Determine the (x, y) coordinate at the center of the cell enclosing the given text.  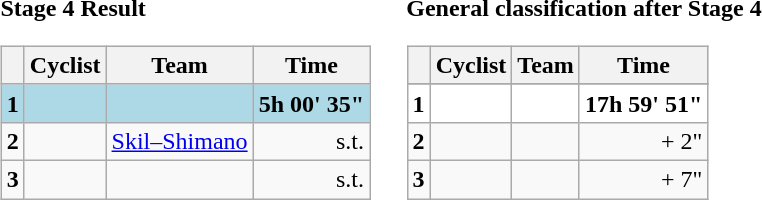
+ 2" (643, 141)
Skil–Shimano (180, 141)
+ 7" (643, 179)
5h 00' 35" (311, 103)
17h 59' 51" (643, 103)
